Locate the cell with the specified text and output its [x, y] center coordinate. 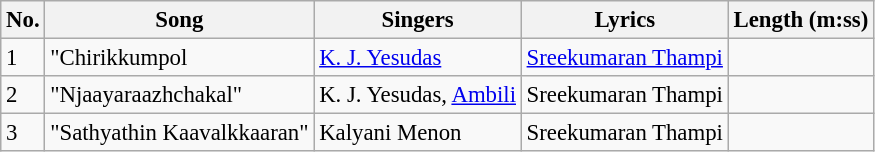
K. J. Yesudas [418, 58]
Lyrics [624, 20]
Kalyani Menon [418, 133]
Length (m:ss) [800, 20]
2 [23, 95]
3 [23, 133]
K. J. Yesudas, Ambili [418, 95]
1 [23, 58]
Song [180, 20]
Singers [418, 20]
"Sathyathin Kaavalkkaaran" [180, 133]
"Njaayaraazhchakal" [180, 95]
No. [23, 20]
"Chirikkumpol [180, 58]
